Provide the [x, y] coordinate of the cell's center where the given text is located.  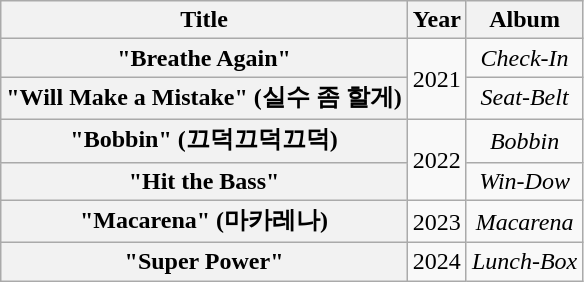
Year [436, 20]
Check-In [524, 58]
"Macarena" (마카레나) [204, 222]
"Breathe Again" [204, 58]
Win-Dow [524, 181]
Title [204, 20]
"Will Make a Mistake" (실수 좀 할게) [204, 98]
Seat-Belt [524, 98]
2021 [436, 80]
Macarena [524, 222]
2023 [436, 222]
2022 [436, 160]
Bobbin [524, 140]
Album [524, 20]
"Super Power" [204, 262]
"Bobbin" (끄덕끄덕끄덕) [204, 140]
"Hit the Bass" [204, 181]
2024 [436, 262]
Lunch-Box [524, 262]
